Return the [X, Y] coordinate for the center point of the cell that contains the specified text.  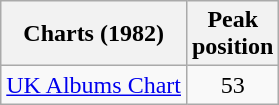
Peakposition [232, 34]
Charts (1982) [94, 34]
53 [232, 85]
UK Albums Chart [94, 85]
